Extract the (x, y) coordinate from the center of the cell holding the provided text.  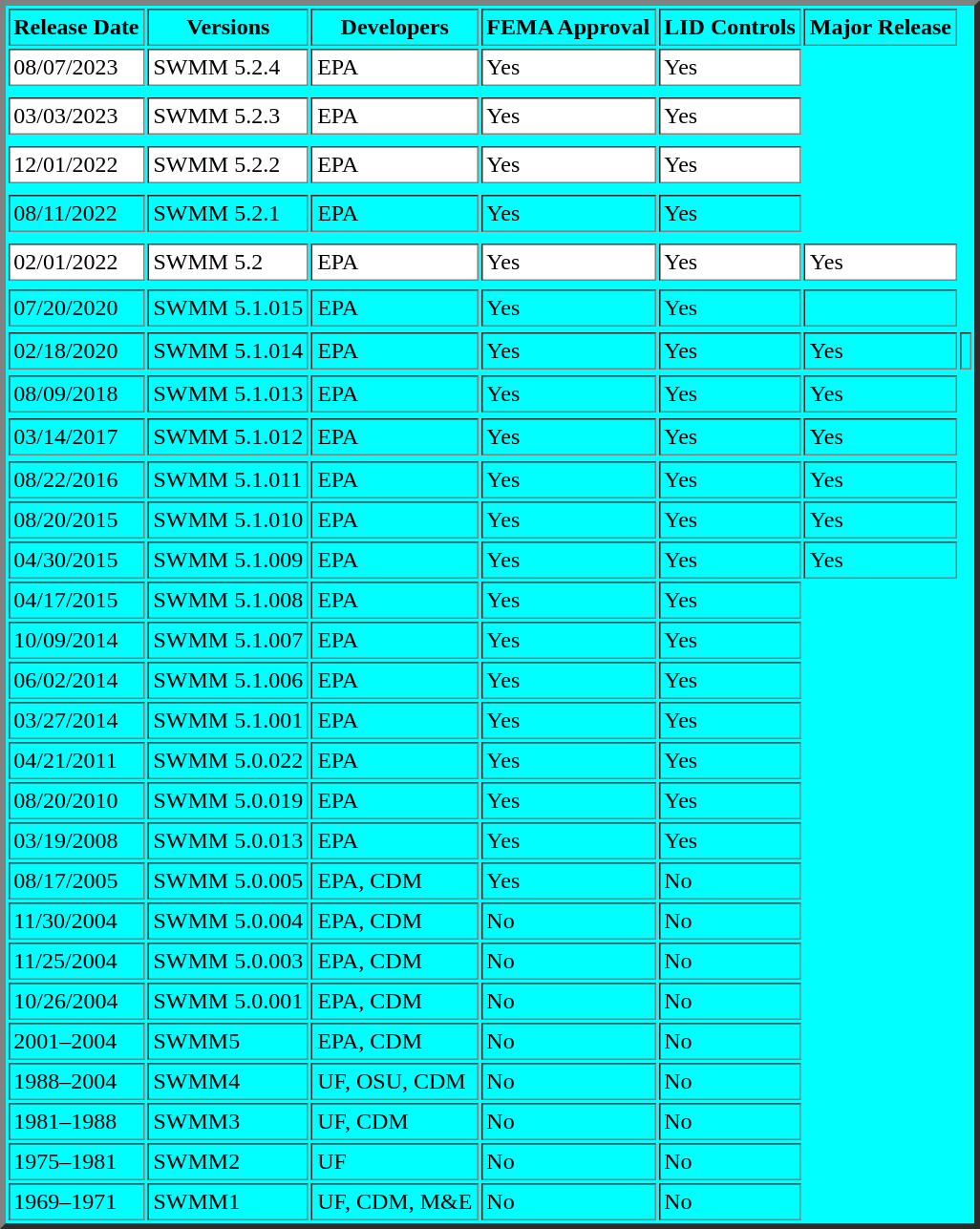
SWMM 5.1.001 (229, 720)
SWMM3 (229, 1121)
06/02/2014 (76, 680)
08/20/2015 (76, 519)
03/27/2014 (76, 720)
04/21/2011 (76, 760)
Major Release (881, 27)
1969–1971 (76, 1201)
SWMM 5.0.019 (229, 800)
SWMM 5.2.4 (229, 67)
SWMM 5.1.008 (229, 600)
SWMM 5.1.015 (229, 307)
1975–1981 (76, 1161)
07/20/2020 (76, 307)
08/17/2005 (76, 880)
10/26/2004 (76, 1001)
SWMM4 (229, 1081)
02/18/2020 (76, 351)
SWMM 5.1.012 (229, 437)
SWMM 5.2.3 (229, 117)
SWMM 5.1.013 (229, 393)
SWMM 5.1.009 (229, 560)
10/09/2014 (76, 640)
SWMM 5.1.010 (229, 519)
03/19/2008 (76, 840)
08/09/2018 (76, 393)
SWMM 5.0.005 (229, 880)
04/30/2015 (76, 560)
04/17/2015 (76, 600)
SWMM 5.2.2 (229, 164)
SWMM 5.1.007 (229, 640)
Release Date (76, 27)
12/01/2022 (76, 164)
03/14/2017 (76, 437)
08/20/2010 (76, 800)
08/11/2022 (76, 214)
SWMM 5.0.013 (229, 840)
SWMM 5.0.001 (229, 1001)
UF (394, 1161)
03/03/2023 (76, 117)
SWMM5 (229, 1041)
SWMM 5.2.1 (229, 214)
SWMM 5.0.004 (229, 921)
SWMM 5.1.011 (229, 479)
SWMM 5.2 (229, 262)
Developers (394, 27)
SWMM1 (229, 1201)
1981–1988 (76, 1121)
UF, CDM (394, 1121)
11/30/2004 (76, 921)
11/25/2004 (76, 961)
Versions (229, 27)
UF, OSU, CDM (394, 1081)
SWMM 5.1.014 (229, 351)
08/22/2016 (76, 479)
2001–2004 (76, 1041)
UF, CDM, M&E (394, 1201)
SWMM2 (229, 1161)
FEMA Approval (567, 27)
SWMM 5.0.022 (229, 760)
LID Controls (730, 27)
SWMM 5.1.006 (229, 680)
SWMM 5.0.003 (229, 961)
02/01/2022 (76, 262)
08/07/2023 (76, 67)
1988–2004 (76, 1081)
